For the text-containing cell, return its midpoint in (x, y) coordinate format. 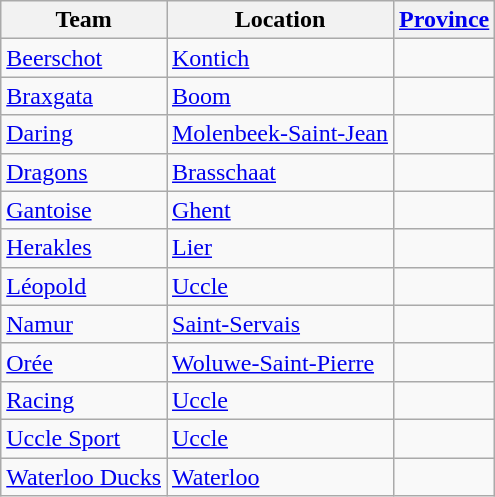
Brasschaat (280, 172)
Woluwe-Saint-Pierre (280, 362)
Lier (280, 248)
Gantoise (84, 210)
Dragons (84, 172)
Herakles (84, 248)
Racing (84, 400)
Saint-Servais (280, 324)
Ghent (280, 210)
Molenbeek-Saint-Jean (280, 134)
Beerschot (84, 58)
Namur (84, 324)
Waterloo (280, 477)
Waterloo Ducks (84, 477)
Province (444, 20)
Uccle Sport (84, 438)
Location (280, 20)
Daring (84, 134)
Team (84, 20)
Kontich (280, 58)
Boom (280, 96)
Orée (84, 362)
Braxgata (84, 96)
Léopold (84, 286)
